Return (X, Y) of the center of cell containing provided text 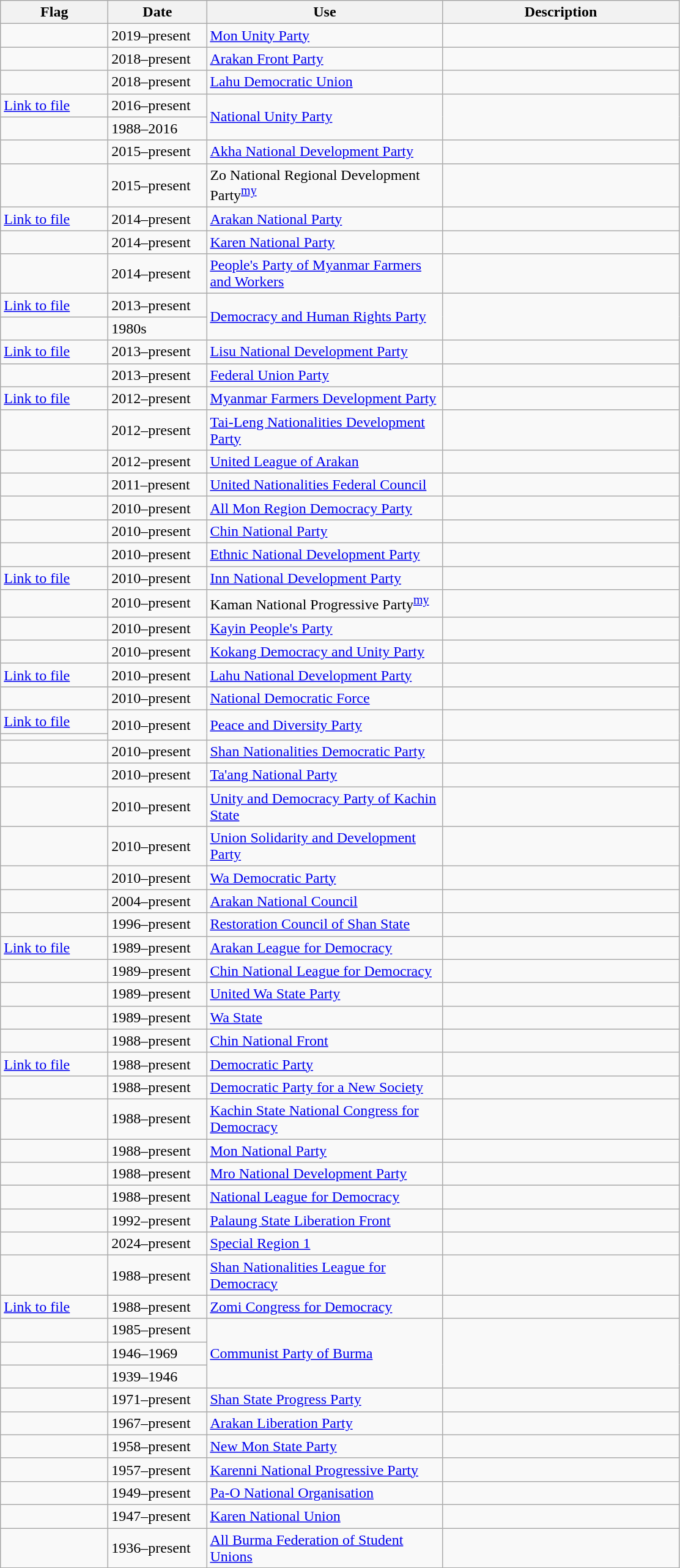
Flag (54, 12)
Arakan Liberation Party (325, 1423)
Kokang Democracy and Unity Party (325, 652)
Democratic Party (325, 1064)
Lahu Democratic Union (325, 82)
2016–present (158, 105)
Peace and Diversity Party (325, 724)
Communist Party of Burma (325, 1353)
Karen National Union (325, 1516)
2019–present (158, 35)
Date (158, 12)
1958–present (158, 1446)
Arakan League for Democracy (325, 948)
Mon Unity Party (325, 35)
Arakan Front Party (325, 59)
All Burma Federation of Student Unions (325, 1548)
2024–present (158, 1244)
Shan Nationalities Democratic Party (325, 752)
1947–present (158, 1516)
United League of Arakan (325, 461)
Unity and Democracy Party of Kachin State (325, 806)
Restoration Council of Shan State (325, 924)
Mon National Party (325, 1151)
New Mon State Party (325, 1446)
United Nationalities Federal Council (325, 485)
Arakan National Party (325, 219)
Ethnic National Development Party (325, 555)
Chin National Party (325, 531)
All Mon Region Democracy Party (325, 508)
Pa-O National Organisation (325, 1493)
United Wa State Party (325, 994)
Wa State (325, 1017)
1939–1946 (158, 1377)
2004–present (158, 901)
Arakan National Council (325, 901)
1988–2016 (158, 128)
Description (561, 12)
Tai-Leng Nationalities Development Party (325, 429)
Kayin People's Party (325, 628)
Wa Democratic Party (325, 878)
Democracy and Human Rights Party (325, 317)
Akha National Development Party (325, 152)
Chin National Front (325, 1041)
Karenni National Progressive Party (325, 1470)
Mro National Development Party (325, 1174)
1967–present (158, 1423)
Lisu National Development Party (325, 352)
Karen National Party (325, 242)
Use (325, 12)
Inn National Development Party (325, 578)
Shan State Progress Party (325, 1400)
Lahu National Development Party (325, 675)
Shan Nationalities League for Democracy (325, 1275)
Palaung State Liberation Front (325, 1221)
National Unity Party (325, 117)
Special Region 1 (325, 1244)
Union Solidarity and Development Party (325, 847)
Chin National League for Democracy (325, 971)
Federal Union Party (325, 375)
Myanmar Farmers Development Party (325, 398)
Zomi Congress for Democracy (325, 1307)
National Democratic Force (325, 698)
Democratic Party for a New Society (325, 1087)
1985–present (158, 1330)
2011–present (158, 485)
1980s (158, 329)
Ta'ang National Party (325, 775)
1996–present (158, 924)
1992–present (158, 1221)
1957–present (158, 1470)
1949–present (158, 1493)
Zo National Regional Development Partymy (325, 185)
People's Party of Myanmar Farmers and Workers (325, 274)
National League for Democracy (325, 1197)
1936–present (158, 1548)
Kachin State National Congress for Democracy (325, 1118)
Kaman National Progressive Partymy (325, 603)
1971–present (158, 1400)
1946–1969 (158, 1353)
